Provide the (x, y) coordinate of the cell's center where the given text is located.  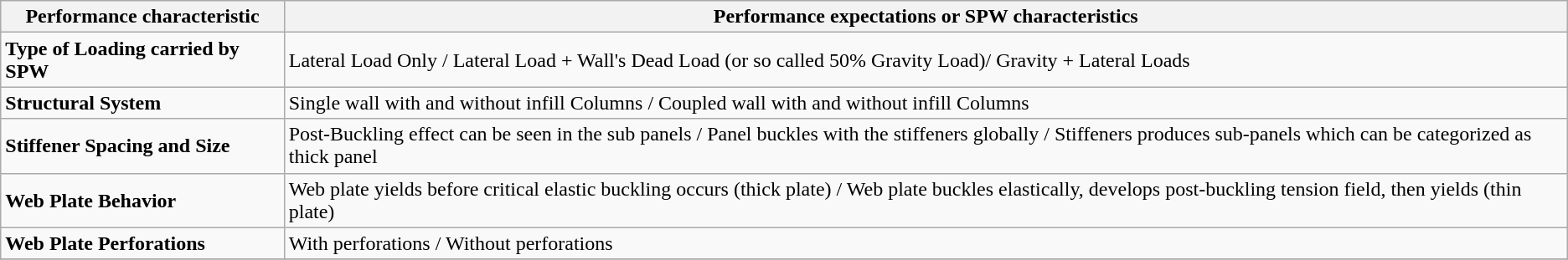
Lateral Load Only / Lateral Load + Wall's Dead Load (or so called 50% Gravity Load)/ Gravity + Lateral Loads (926, 60)
Web Plate Perforations (142, 243)
Structural System (142, 103)
Web Plate Behavior (142, 201)
Stiffener Spacing and Size (142, 145)
Type of Loading carried by SPW (142, 60)
Single wall with and without infill Columns / Coupled wall with and without infill Columns (926, 103)
With perforations / Without perforations (926, 243)
Performance characteristic (142, 17)
Performance expectations or SPW characteristics (926, 17)
